From the cell containing the given text, extract its center point as (x, y) coordinate. 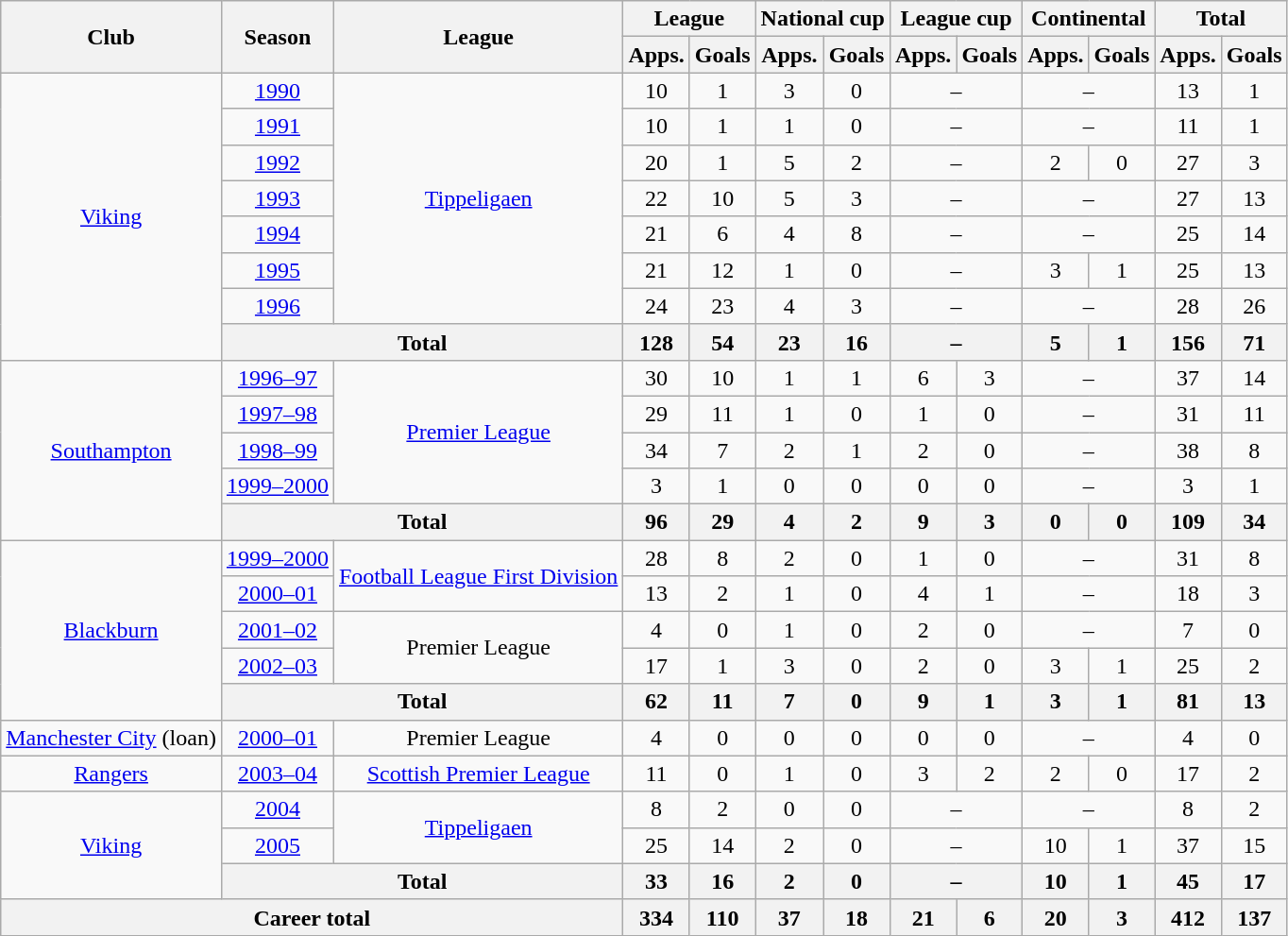
1995 (278, 270)
137 (1254, 917)
League cup (956, 19)
Season (278, 37)
1994 (278, 234)
2001–02 (278, 630)
412 (1188, 917)
2005 (278, 845)
1996 (278, 306)
Rangers (111, 774)
54 (722, 342)
Manchester City (loan) (111, 738)
81 (1188, 702)
24 (656, 306)
Continental (1089, 19)
156 (1188, 342)
96 (656, 522)
Career total (312, 917)
Football League First Division (478, 576)
2002–03 (278, 666)
Blackburn (111, 630)
30 (656, 378)
1990 (278, 91)
1996–97 (278, 378)
12 (722, 270)
128 (656, 342)
1991 (278, 127)
38 (1188, 451)
1993 (278, 198)
1998–99 (278, 451)
National cup (822, 19)
26 (1254, 306)
33 (656, 881)
109 (1188, 522)
45 (1188, 881)
110 (722, 917)
71 (1254, 342)
334 (656, 917)
62 (656, 702)
22 (656, 198)
Southampton (111, 450)
1992 (278, 162)
2004 (278, 809)
Scottish Premier League (478, 774)
15 (1254, 845)
Club (111, 37)
1997–98 (278, 414)
2003–04 (278, 774)
